Search for the cell housing the specified text and yield its (x, y) center coordinate. 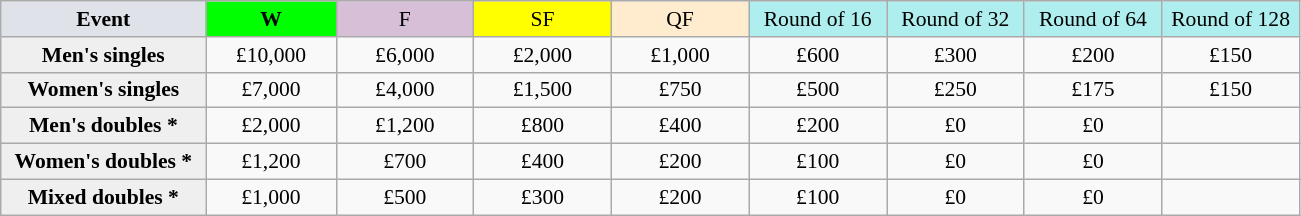
£750 (680, 90)
Round of 64 (1093, 19)
£250 (955, 90)
Women's singles (104, 90)
£7,000 (271, 90)
£175 (1093, 90)
W (271, 19)
£700 (405, 162)
£10,000 (271, 55)
Mixed doubles * (104, 197)
Event (104, 19)
Round of 32 (955, 19)
£1,500 (543, 90)
Men's singles (104, 55)
Women's doubles * (104, 162)
Round of 128 (1231, 19)
QF (680, 19)
Men's doubles * (104, 126)
£600 (818, 55)
£800 (543, 126)
£6,000 (405, 55)
Round of 16 (818, 19)
SF (543, 19)
F (405, 19)
£4,000 (405, 90)
